Identify which cell holds the provided text, then report its [x, y] central coordinate. 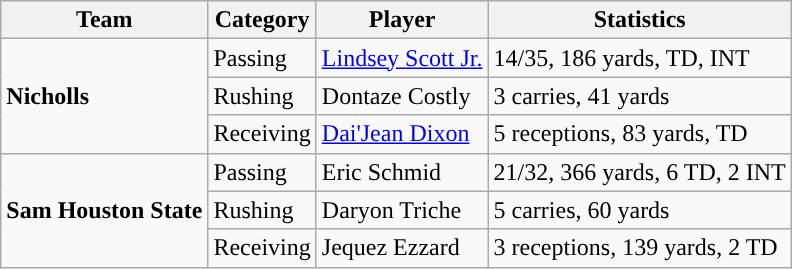
Jequez Ezzard [402, 248]
Sam Houston State [104, 210]
Team [104, 20]
Dai'Jean Dixon [402, 134]
Dontaze Costly [402, 96]
3 carries, 41 yards [640, 96]
14/35, 186 yards, TD, INT [640, 58]
21/32, 366 yards, 6 TD, 2 INT [640, 172]
5 carries, 60 yards [640, 210]
Eric Schmid [402, 172]
5 receptions, 83 yards, TD [640, 134]
Daryon Triche [402, 210]
3 receptions, 139 yards, 2 TD [640, 248]
Lindsey Scott Jr. [402, 58]
Statistics [640, 20]
Player [402, 20]
Category [262, 20]
Nicholls [104, 96]
